Find where the given text appears and provide that cell's center as (x, y) coordinate. 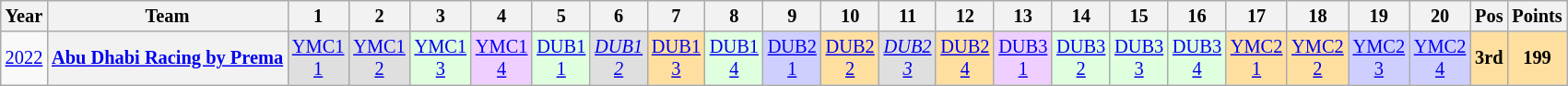
16 (1197, 16)
3 (441, 16)
DUB33 (1139, 58)
Pos (1489, 16)
6 (619, 16)
YMC24 (1440, 58)
DUB34 (1197, 58)
17 (1256, 16)
7 (677, 16)
YMC22 (1317, 58)
3rd (1489, 58)
DUB32 (1080, 58)
DUB21 (793, 58)
14 (1080, 16)
9 (793, 16)
1 (318, 16)
YMC11 (318, 58)
DUB24 (964, 58)
DUB23 (908, 58)
10 (850, 16)
199 (1537, 58)
YMC14 (501, 58)
11 (908, 16)
8 (734, 16)
DUB12 (619, 58)
19 (1379, 16)
DUB11 (560, 58)
Abu Dhabi Racing by Prema (168, 58)
YMC13 (441, 58)
Year (24, 16)
2022 (24, 58)
20 (1440, 16)
18 (1317, 16)
Points (1537, 16)
13 (1023, 16)
DUB31 (1023, 58)
YMC12 (379, 58)
DUB13 (677, 58)
5 (560, 16)
DUB22 (850, 58)
YMC21 (1256, 58)
4 (501, 16)
2 (379, 16)
15 (1139, 16)
YMC23 (1379, 58)
12 (964, 16)
DUB14 (734, 58)
Team (168, 16)
